Scan for the cell matching the given text and deliver its (X, Y) coordinate at center. 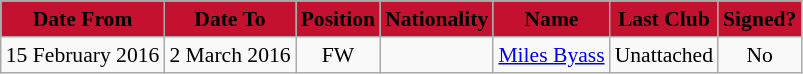
Unattached (664, 55)
Last Club (664, 19)
Nationality (436, 19)
Miles Byass (551, 55)
Position (338, 19)
Date To (230, 19)
Date From (83, 19)
No (760, 55)
15 February 2016 (83, 55)
Name (551, 19)
2 March 2016 (230, 55)
FW (338, 55)
Signed? (760, 19)
